For the text-containing cell, return its midpoint in [X, Y] coordinate format. 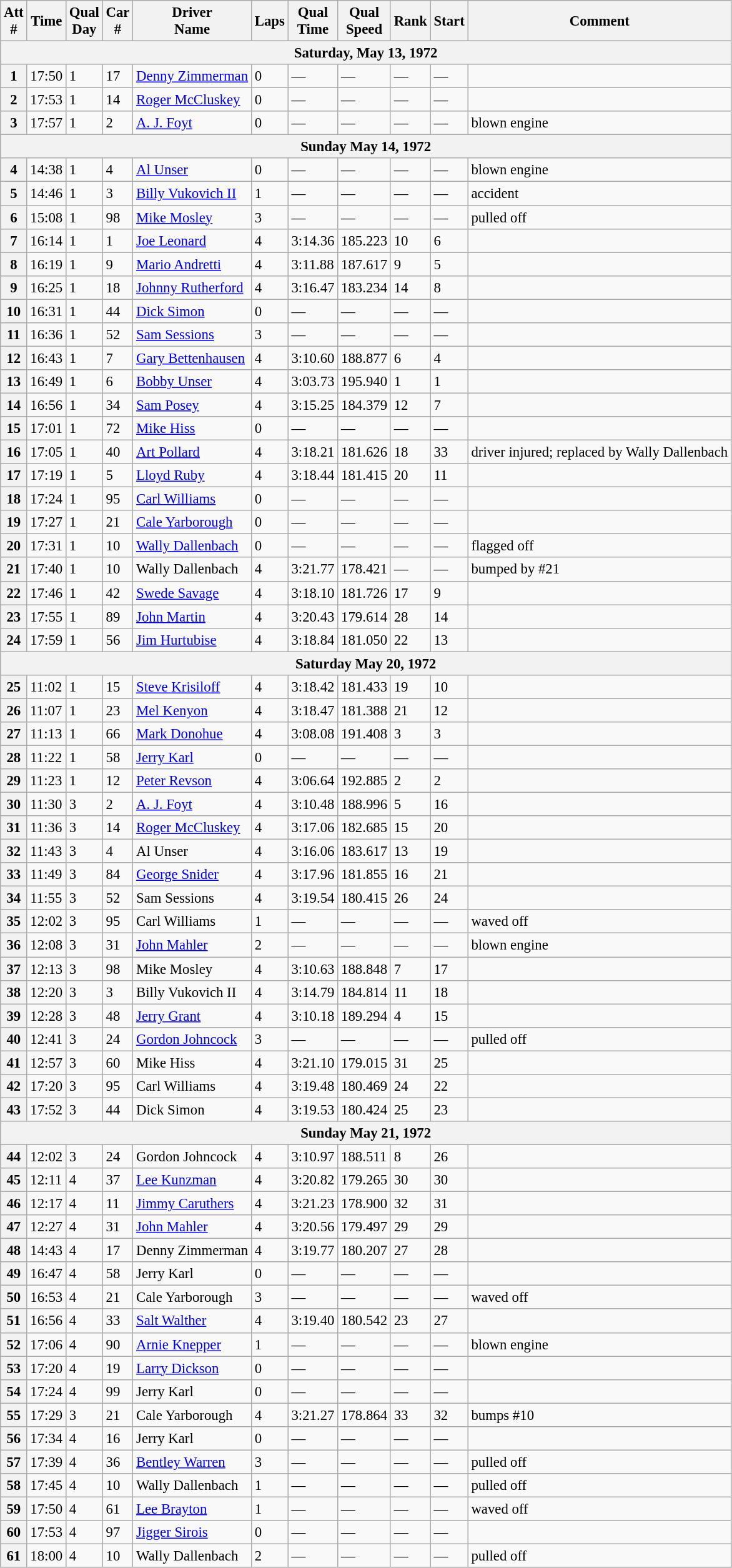
12:13 [46, 969]
George Snider [192, 875]
3:19.53 [313, 1109]
99 [117, 1391]
3:21.77 [313, 570]
Joe Leonard [192, 241]
3:10.60 [313, 358]
Art Pollard [192, 452]
flagged off [600, 546]
12:27 [46, 1227]
Comment [600, 21]
3:18.47 [313, 710]
17:06 [46, 1344]
178.864 [365, 1415]
3:17.96 [313, 875]
11:36 [46, 828]
66 [117, 734]
Bentley Warren [192, 1462]
Mark Donohue [192, 734]
12:57 [46, 1063]
181.855 [365, 875]
16:36 [46, 335]
John Martin [192, 617]
181.726 [365, 593]
188.848 [365, 969]
Bobby Unser [192, 382]
12:20 [46, 992]
181.626 [365, 452]
11:23 [46, 781]
17:45 [46, 1486]
11:13 [46, 734]
3:21.27 [313, 1415]
3:20.82 [313, 1180]
Car# [117, 21]
Steve Krisiloff [192, 687]
Mario Andretti [192, 264]
accident [600, 194]
3:19.40 [313, 1321]
189.294 [365, 1016]
181.415 [365, 475]
3:18.21 [313, 452]
55 [14, 1415]
181.050 [365, 640]
17:19 [46, 475]
41 [14, 1063]
179.614 [365, 617]
12:17 [46, 1204]
3:14.36 [313, 241]
Start [449, 21]
3:18.44 [313, 475]
3:10.48 [313, 805]
17:59 [46, 640]
72 [117, 429]
3:20.56 [313, 1227]
3:14.79 [313, 992]
Swede Savage [192, 593]
11:02 [46, 687]
11:07 [46, 710]
47 [14, 1227]
Jimmy Caruthers [192, 1204]
16:47 [46, 1274]
184.814 [365, 992]
3:21.23 [313, 1204]
179.015 [365, 1063]
3:19.77 [313, 1251]
180.415 [365, 898]
195.940 [365, 382]
Salt Walther [192, 1321]
Att# [14, 21]
3:10.63 [313, 969]
3:11.88 [313, 264]
3:16.06 [313, 851]
39 [14, 1016]
Jigger Sirois [192, 1532]
182.685 [365, 828]
188.877 [365, 358]
16:53 [46, 1298]
57 [14, 1462]
Saturday May 20, 1972 [366, 663]
3:18.84 [313, 640]
3:20.43 [313, 617]
178.900 [365, 1204]
191.408 [365, 734]
184.379 [365, 405]
16:43 [46, 358]
3:06.64 [313, 781]
17:46 [46, 593]
185.223 [365, 241]
51 [14, 1321]
Jerry Grant [192, 1016]
QualTime [313, 21]
Arnie Knepper [192, 1344]
Jim Hurtubise [192, 640]
Sunday May 21, 1972 [366, 1133]
14:46 [46, 194]
180.424 [365, 1109]
Mel Kenyon [192, 710]
driver injured; replaced by Wally Dallenbach [600, 452]
16:25 [46, 287]
Sam Posey [192, 405]
179.265 [365, 1180]
3:19.54 [313, 898]
14:38 [46, 171]
187.617 [365, 264]
bumps #10 [600, 1415]
90 [117, 1344]
14:43 [46, 1251]
3:18.42 [313, 687]
bumped by #21 [600, 570]
Sunday May 14, 1972 [366, 147]
11:43 [46, 851]
11:22 [46, 757]
16:19 [46, 264]
180.469 [365, 1086]
178.421 [365, 570]
QualDay [84, 21]
180.207 [365, 1251]
49 [14, 1274]
181.433 [365, 687]
181.388 [365, 710]
180.542 [365, 1321]
DriverName [192, 21]
3:17.06 [313, 828]
Johnny Rutherford [192, 287]
3:08.08 [313, 734]
16:14 [46, 241]
12:08 [46, 945]
46 [14, 1204]
Lee Kunzman [192, 1180]
3:18.10 [313, 593]
17:31 [46, 546]
192.885 [365, 781]
45 [14, 1180]
179.497 [365, 1227]
16:49 [46, 382]
3:10.97 [313, 1156]
183.617 [365, 851]
17:05 [46, 452]
17:40 [46, 570]
54 [14, 1391]
35 [14, 921]
17:52 [46, 1109]
84 [117, 875]
183.234 [365, 287]
16:31 [46, 311]
Lee Brayton [192, 1509]
3:21.10 [313, 1063]
43 [14, 1109]
89 [117, 617]
59 [14, 1509]
11:55 [46, 898]
17:27 [46, 522]
50 [14, 1298]
12:28 [46, 1016]
3:16.47 [313, 287]
188.996 [365, 805]
Time [46, 21]
QualSpeed [365, 21]
Lloyd Ruby [192, 475]
Saturday, May 13, 1972 [366, 53]
18:00 [46, 1556]
11:30 [46, 805]
3:15.25 [313, 405]
17:01 [46, 429]
3:10.18 [313, 1016]
12:41 [46, 1039]
188.511 [365, 1156]
17:57 [46, 123]
38 [14, 992]
Gary Bettenhausen [192, 358]
11:49 [46, 875]
15:08 [46, 217]
3:03.73 [313, 382]
3:19.48 [313, 1086]
Laps [270, 21]
97 [117, 1532]
12:11 [46, 1180]
Peter Revson [192, 781]
17:29 [46, 1415]
17:34 [46, 1439]
17:39 [46, 1462]
53 [14, 1368]
Larry Dickson [192, 1368]
17:55 [46, 617]
Rank [410, 21]
